Determine the (x, y) coordinate at the center of the cell enclosing the given text.  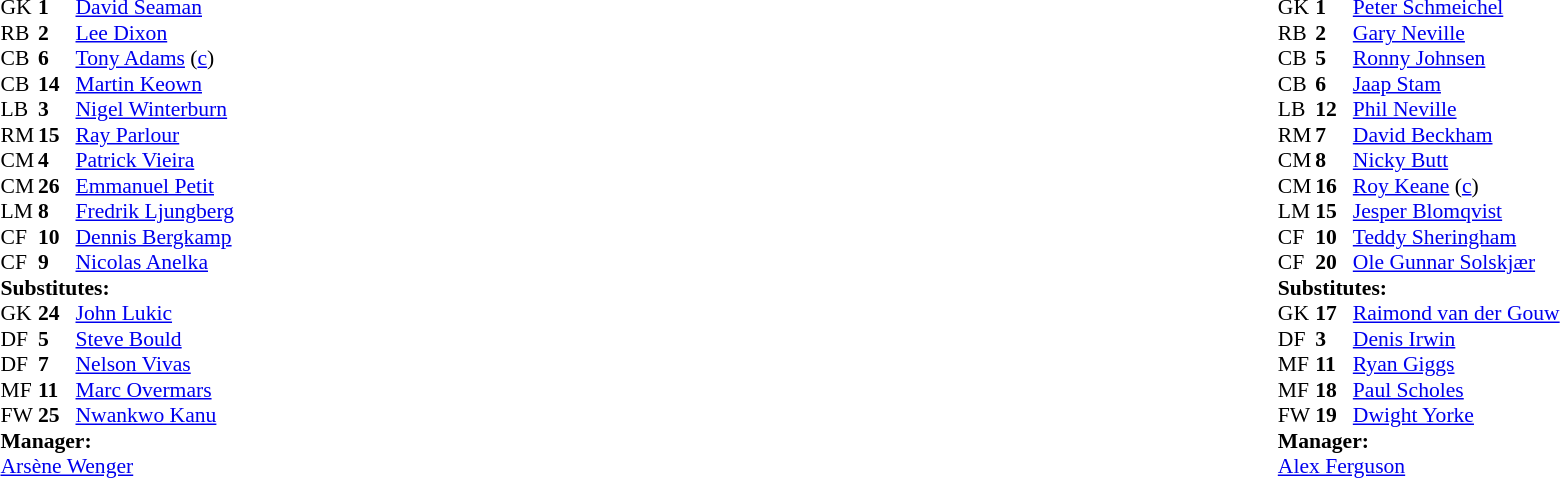
Dennis Bergkamp (155, 237)
Martin Keown (155, 84)
16 (1334, 186)
Marc Overmars (155, 390)
20 (1334, 263)
Nicky Butt (1456, 161)
Lee Dixon (155, 33)
Fredrik Ljungberg (155, 211)
Nwankwo Kanu (155, 415)
Ryan Giggs (1456, 365)
Ray Parlour (155, 135)
17 (1334, 313)
4 (57, 161)
Phil Neville (1456, 109)
Ronny Johnsen (1456, 59)
25 (57, 415)
Nicolas Anelka (155, 263)
Teddy Sheringham (1456, 237)
Nelson Vivas (155, 365)
Dwight Yorke (1456, 415)
Ole Gunnar Solskjær (1456, 263)
12 (1334, 109)
Jaap Stam (1456, 84)
19 (1334, 415)
Tony Adams (c) (155, 59)
26 (57, 186)
Denis Irwin (1456, 339)
14 (57, 84)
David Beckham (1456, 135)
Jesper Blomqvist (1456, 211)
18 (1334, 390)
Roy Keane (c) (1456, 186)
Emmanuel Petit (155, 186)
Nigel Winterburn (155, 109)
24 (57, 313)
John Lukic (155, 313)
Paul Scholes (1456, 390)
9 (57, 263)
Gary Neville (1456, 33)
Steve Bould (155, 339)
Patrick Vieira (155, 161)
Raimond van der Gouw (1456, 313)
